Scan for the cell matching the given text and deliver its (x, y) coordinate at center. 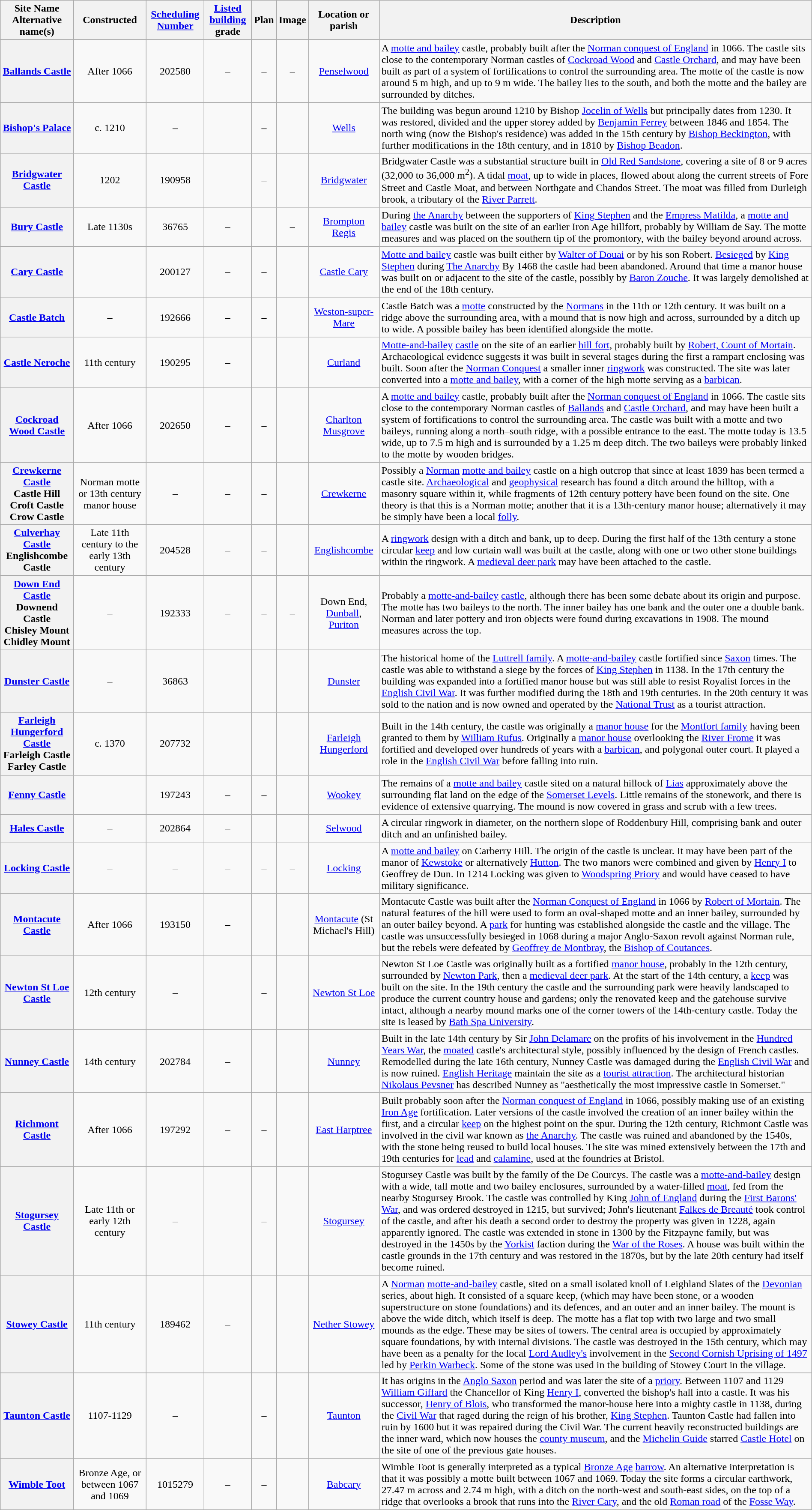
Richmont Castle (37, 1129)
Constructed (110, 20)
Taunton Castle (37, 1416)
Bishop's Palace (37, 128)
Stowey Castle (37, 1325)
Selwood (343, 828)
Castle Neroche (37, 362)
Weston-super-Mare (343, 317)
Bridgwater Castle (37, 180)
Bridgwater (343, 180)
Description (595, 20)
197292 (176, 1129)
Down End, Dunball, Puriton (343, 613)
12th century (110, 993)
Curland (343, 362)
Nether Stowey (343, 1325)
Cockroad Wood Castle (37, 425)
Babcary (343, 1484)
Farleigh Hungerford (343, 744)
190295 (176, 362)
Crewkerne (343, 493)
Wookey (343, 795)
Norman motte or 13th century manor house (110, 493)
Fenny Castle (37, 795)
204528 (176, 550)
14th century (110, 1061)
c. 1370 (110, 744)
Castle Batch (37, 317)
Listed building grade (228, 20)
Location or parish (343, 20)
Culverhay CastleEnglishcombe Castle (37, 550)
202864 (176, 828)
202580 (176, 71)
Englishcombe (343, 550)
189462 (176, 1325)
Penselwood (343, 71)
192333 (176, 613)
Dunster (343, 681)
1107-1129 (110, 1416)
Farleigh Hungerford CastleFarleigh CastleFarley Castle (37, 744)
Locking (343, 868)
Ballands Castle (37, 71)
Taunton (343, 1416)
Montacute (St Michael's Hill) (343, 924)
Cary Castle (37, 272)
1015279 (176, 1484)
Newton St Loe Castle (37, 993)
202650 (176, 425)
193150 (176, 924)
Wimble Toot (37, 1484)
Stogursey (343, 1221)
202784 (176, 1061)
36863 (176, 681)
Plan (264, 20)
190958 (176, 180)
1202 (110, 180)
Castle Cary (343, 272)
Charlton Musgrove (343, 425)
Site NameAlternative name(s) (37, 20)
Bronze Age, or between 1067 and 1069 (110, 1484)
c. 1210 (110, 128)
Late 11th or early 12th century (110, 1221)
Newton St Loe (343, 993)
Hales Castle (37, 828)
A circular ringwork in diameter, on the northern slope of Roddenbury Hill, comprising bank and outer ditch and an unfinished bailey. (595, 828)
Late 11th century to the early 13th century (110, 550)
Down End CastleDownend CastleChisley MountChidley Mount (37, 613)
Bury Castle (37, 227)
197243 (176, 795)
Montacute Castle (37, 924)
192666 (176, 317)
Dunster Castle (37, 681)
East Harptree (343, 1129)
Brompton Regis (343, 227)
Locking Castle (37, 868)
Scheduling Number (176, 20)
Image (292, 20)
Nunney (343, 1061)
36765 (176, 227)
207732 (176, 744)
200127 (176, 272)
Stogursey Castle (37, 1221)
Late 1130s (110, 227)
Nunney Castle (37, 1061)
Wells (343, 128)
Crewkerne CastleCastle HillCroft CastleCrow Castle (37, 493)
